Scan for the cell matching the given text and deliver its [x, y] coordinate at center. 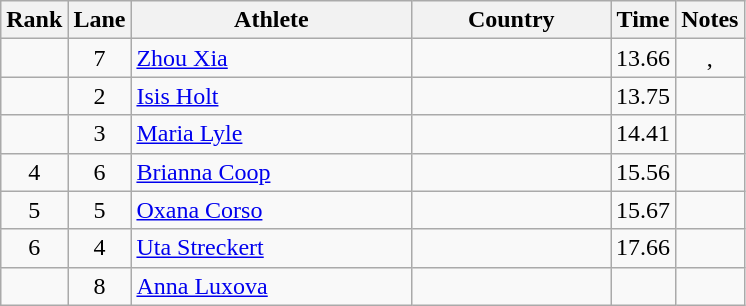
14.41 [644, 134]
2 [100, 96]
13.66 [644, 58]
Country [512, 20]
Rank [34, 20]
, [710, 58]
Oxana Corso [272, 210]
17.66 [644, 248]
Athlete [272, 20]
Maria Lyle [272, 134]
Time [644, 20]
Brianna Coop [272, 172]
7 [100, 58]
Isis Holt [272, 96]
Notes [710, 20]
15.56 [644, 172]
Uta Streckert [272, 248]
Anna Luxova [272, 286]
15.67 [644, 210]
13.75 [644, 96]
3 [100, 134]
8 [100, 286]
Zhou Xia [272, 58]
Lane [100, 20]
